Scan for the cell matching the given text and deliver its (x, y) coordinate at center. 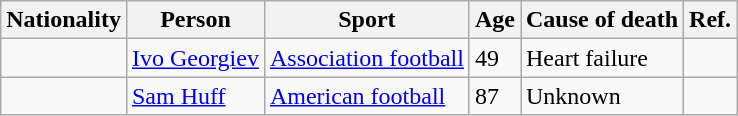
Association football (366, 58)
Person (195, 20)
Nationality (64, 20)
American football (366, 96)
Age (494, 20)
Heart failure (602, 58)
Unknown (602, 96)
87 (494, 96)
Cause of death (602, 20)
Ivo Georgiev (195, 58)
49 (494, 58)
Sport (366, 20)
Sam Huff (195, 96)
Ref. (710, 20)
